Output the [X, Y] coordinate of the center of the cell containing the given text.  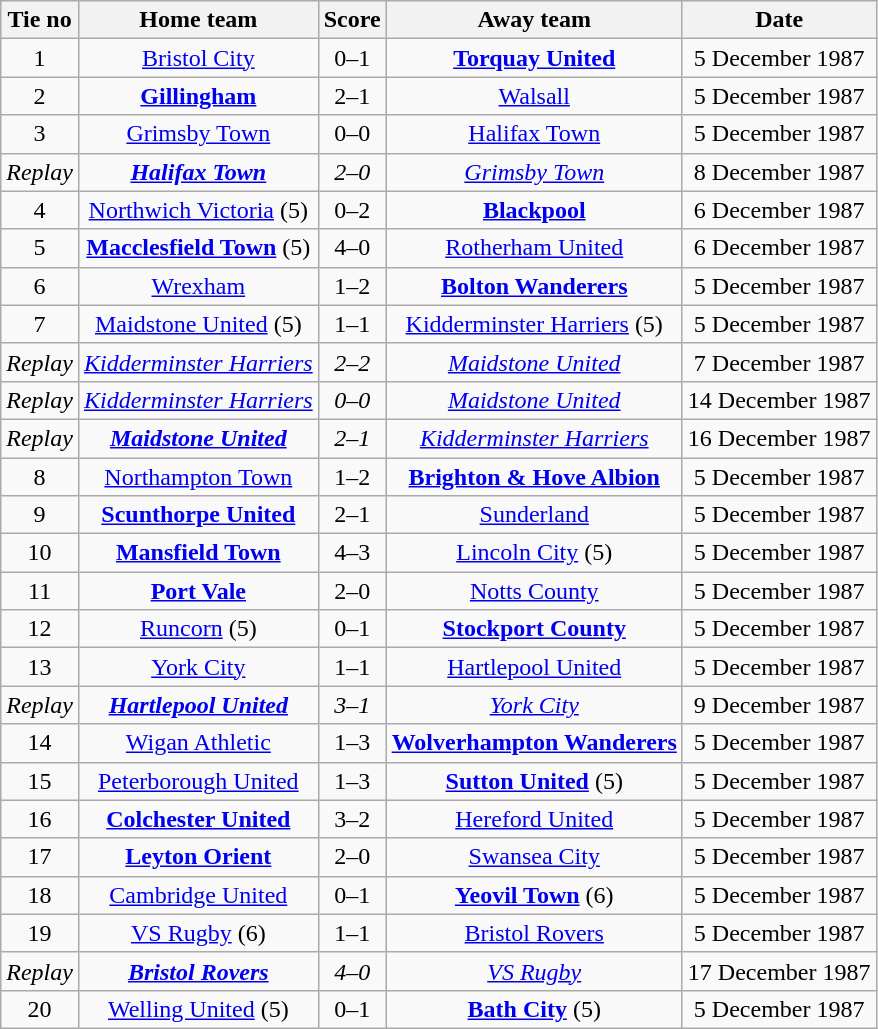
Wrexham [198, 286]
Sutton United (5) [534, 781]
Leyton Orient [198, 857]
14 December 1987 [779, 400]
15 [40, 781]
Home team [198, 20]
7 December 1987 [779, 362]
Northampton Town [198, 477]
Northwich Victoria (5) [198, 210]
4–3 [352, 553]
2–2 [352, 362]
Peterborough United [198, 781]
20 [40, 1009]
8 [40, 477]
Kidderminster Harriers (5) [534, 324]
Gillingham [198, 96]
Rotherham United [534, 248]
Colchester United [198, 819]
17 [40, 857]
Bristol City [198, 58]
Wigan Athletic [198, 743]
0–2 [352, 210]
16 December 1987 [779, 438]
Yeovil Town (6) [534, 895]
Wolverhampton Wanderers [534, 743]
Macclesfield Town (5) [198, 248]
Scunthorpe United [198, 515]
Score [352, 20]
VS Rugby (6) [198, 933]
Runcorn (5) [198, 629]
Walsall [534, 96]
18 [40, 895]
VS Rugby [534, 971]
3–1 [352, 705]
9 December 1987 [779, 705]
Brighton & Hove Albion [534, 477]
16 [40, 819]
10 [40, 553]
Stockport County [534, 629]
11 [40, 591]
5 [40, 248]
12 [40, 629]
3 [40, 134]
4 [40, 210]
Blackpool [534, 210]
Lincoln City (5) [534, 553]
Swansea City [534, 857]
Sunderland [534, 515]
Mansfield Town [198, 553]
Torquay United [534, 58]
9 [40, 515]
8 December 1987 [779, 172]
Notts County [534, 591]
Maidstone United (5) [198, 324]
1 [40, 58]
3–2 [352, 819]
2 [40, 96]
Tie no [40, 20]
Bolton Wanderers [534, 286]
7 [40, 324]
6 [40, 286]
14 [40, 743]
17 December 1987 [779, 971]
Hereford United [534, 819]
Away team [534, 20]
Date [779, 20]
Bath City (5) [534, 1009]
Welling United (5) [198, 1009]
19 [40, 933]
Cambridge United [198, 895]
13 [40, 667]
Port Vale [198, 591]
